Determine the (x, y) coordinate at the center of the cell enclosing the given text.  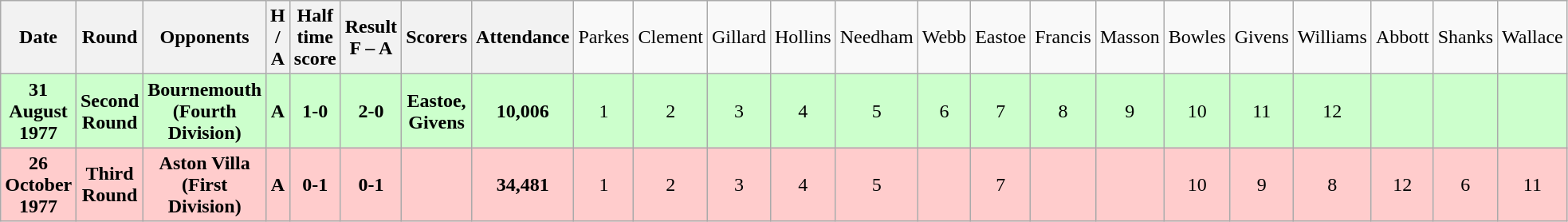
Bournemouth (Fourth Division) (205, 111)
10,006 (523, 111)
Third Round (109, 184)
Gillard (738, 38)
Givens (1261, 38)
34,481 (523, 184)
Date (38, 38)
Eastoe, Givens (437, 111)
H / A (278, 38)
Francis (1063, 38)
Bowles (1197, 38)
2-0 (371, 111)
Masson (1130, 38)
31 August 1977 (38, 111)
Second Round (109, 111)
Half time score (315, 38)
1-0 (315, 111)
Round (109, 38)
Needham (877, 38)
Abbott (1402, 38)
Shanks (1465, 38)
Williams (1332, 38)
Hollins (803, 38)
Eastoe (1001, 38)
ResultF – A (371, 38)
Attendance (523, 38)
Clement (670, 38)
Webb (944, 38)
Wallace (1533, 38)
26 October 1977 (38, 184)
Scorers (437, 38)
Aston Villa (First Division) (205, 184)
Opponents (205, 38)
Parkes (604, 38)
